Search for the cell housing the specified text and yield its (x, y) center coordinate. 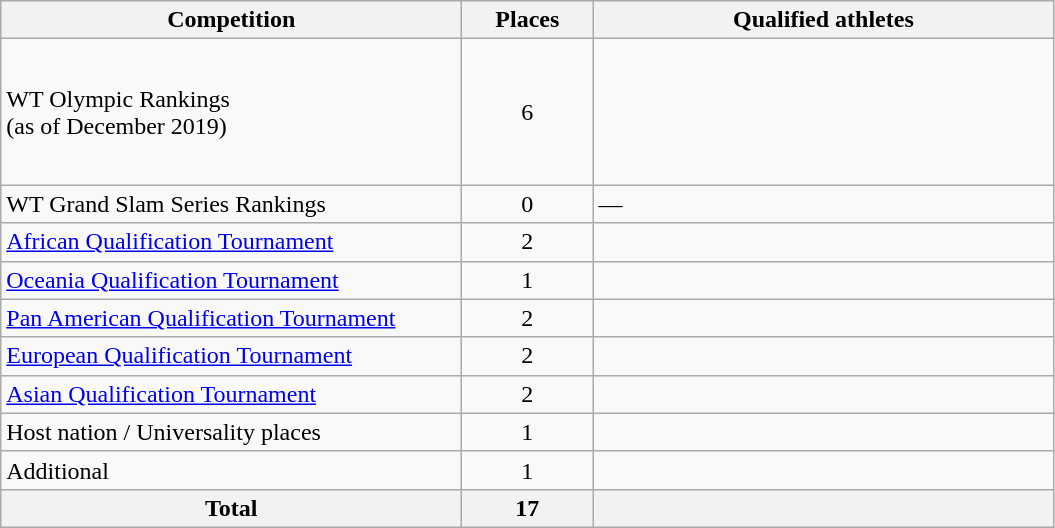
17 (528, 508)
WT Olympic Rankings(as of December 2019) (232, 112)
Oceania Qualification Tournament (232, 280)
Additional (232, 470)
6 (528, 112)
0 (528, 204)
Pan American Qualification Tournament (232, 318)
WT Grand Slam Series Rankings (232, 204)
— (824, 204)
Host nation / Universality places (232, 432)
Places (528, 20)
Total (232, 508)
European Qualification Tournament (232, 356)
Asian Qualification Tournament (232, 394)
Qualified athletes (824, 20)
African Qualification Tournament (232, 242)
Competition (232, 20)
